Pinpoint the cell where the given text exists, returning its (x, y) midpoint coordinate. 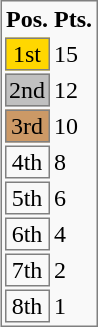
6th (28, 234)
6 (74, 198)
Pos. (28, 19)
7th (28, 270)
1st (28, 54)
8th (28, 306)
4th (28, 162)
2 (74, 270)
2nd (28, 90)
4 (74, 234)
3rd (28, 126)
10 (74, 126)
1 (74, 306)
12 (74, 90)
8 (74, 162)
15 (74, 54)
Pts. (74, 19)
5th (28, 198)
